Return the [x, y] coordinate for the center point of the cell that contains the specified text.  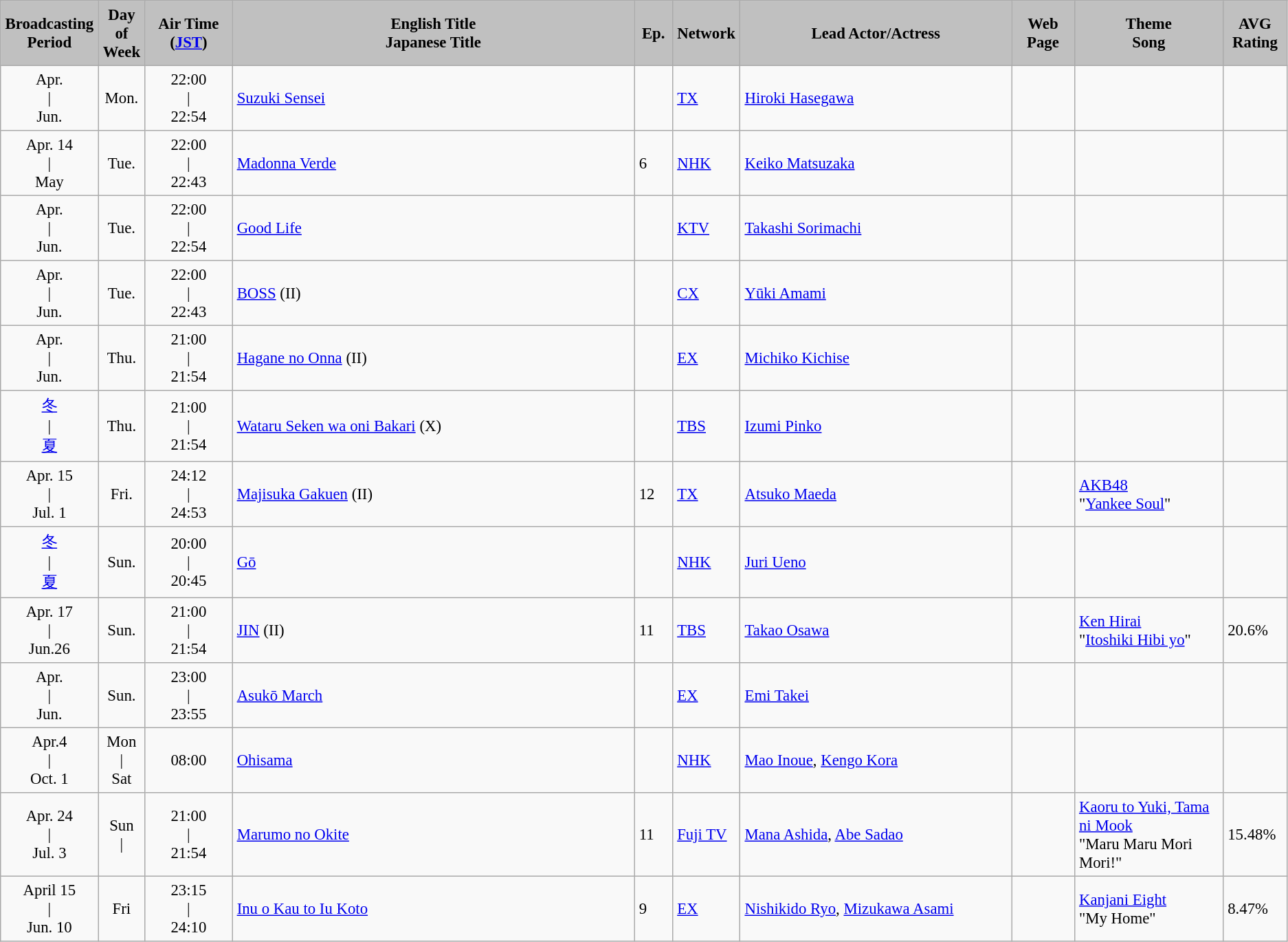
Apr.4 | Oct. 1 [49, 760]
23:00 | 23:55 [188, 695]
Asukō March [433, 695]
Fuji TV [706, 835]
Takashi Sorimachi [876, 228]
Ohisama [433, 760]
Juri Ueno [876, 562]
Keiko Matsuzaka [876, 163]
Ken Hirai "Itoshiki Hibi yo" [1148, 630]
Apr. 15 | Jul. 1 [49, 494]
12 [654, 494]
08:00 [188, 760]
Inu o Kau to Iu Koto [433, 908]
Yūki Amami [876, 293]
6 [654, 163]
Kaoru to Yuki, Tama ni Mook "Maru Maru Mori Mori!" [1148, 835]
Madonna Verde [433, 163]
ThemeSong [1148, 33]
Majisuka Gakuen (II) [433, 494]
Mao Inoue, Kengo Kora [876, 760]
Sun | [122, 835]
Good Life [433, 228]
Michiko Kichise [876, 358]
Fri [122, 908]
20.6% [1255, 630]
Gō [433, 562]
DayofWeek [122, 33]
Emi Takei [876, 695]
AKB48 "Yankee Soul" [1148, 494]
Lead Actor/Actress [876, 33]
Ep. [654, 33]
15.48% [1255, 835]
Izumi Pinko [876, 426]
8.47% [1255, 908]
Hiroki Hasegawa [876, 98]
Nishikido Ryo, Mizukawa Asami [876, 908]
Mon. [122, 98]
20:00 | 20:45 [188, 562]
Suzuki Sensei [433, 98]
JIN (II) [433, 630]
English TitleJapanese Title [433, 33]
Apr. 14 | May [49, 163]
Hagane no Onna (II) [433, 358]
Atsuko Maeda [876, 494]
Network [706, 33]
Apr. 24 | Jul. 3 [49, 835]
AVGRating [1255, 33]
Kanjani Eight "My Home" [1148, 908]
Marumo no Okite [433, 835]
9 [654, 908]
BroadcastingPeriod [49, 33]
Takao Osawa [876, 630]
Mon | Sat [122, 760]
BOSS (II) [433, 293]
Wataru Seken wa oni Bakari (X) [433, 426]
Apr. 17 | Jun.26 [49, 630]
Mana Ashida, Abe Sadao [876, 835]
KTV [706, 228]
Air Time(JST) [188, 33]
CX [706, 293]
23:15 | 24:10 [188, 908]
April 15 | Jun. 10 [49, 908]
24:12 | 24:53 [188, 494]
Fri. [122, 494]
WebPage [1043, 33]
